Detect which cell encompasses the target text, then output its [x, y] center coordinate. 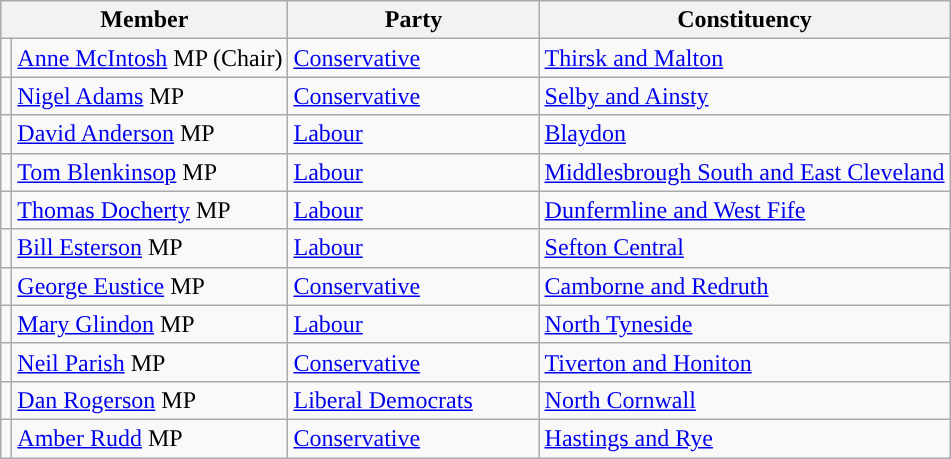
George Eustice MP [150, 286]
Tiverton and Honiton [744, 362]
Thirsk and Malton [744, 58]
Nigel Adams MP [150, 96]
Blaydon [744, 134]
Thomas Docherty MP [150, 210]
North Cornwall [744, 400]
Anne McIntosh MP (Chair) [150, 58]
Sefton Central [744, 248]
Bill Esterson MP [150, 248]
Dunfermline and West Fife [744, 210]
Dan Rogerson MP [150, 400]
Middlesbrough South and East Cleveland [744, 172]
Tom Blenkinsop MP [150, 172]
David Anderson MP [150, 134]
Hastings and Rye [744, 438]
Member [144, 20]
North Tyneside [744, 324]
Mary Glindon MP [150, 324]
Amber Rudd MP [150, 438]
Neil Parish MP [150, 362]
Party [414, 20]
Constituency [744, 20]
Selby and Ainsty [744, 96]
Liberal Democrats [414, 400]
Camborne and Redruth [744, 286]
